Locate the cell with the specified text and output its [x, y] center coordinate. 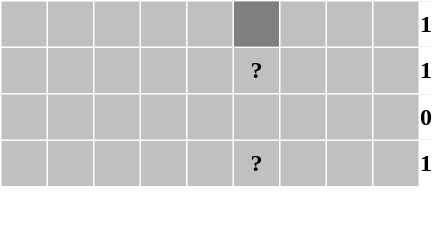
0 [426, 116]
